Identify which cell holds the provided text, then report its (X, Y) central coordinate. 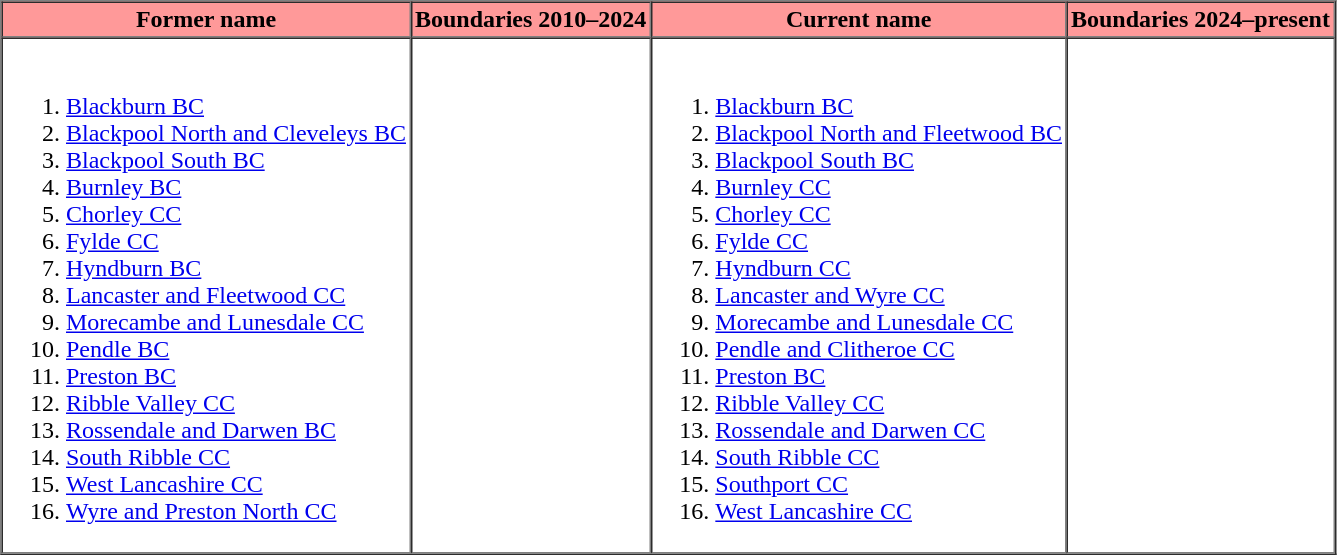
Boundaries 2024–present (1200, 20)
Former name (206, 20)
Current name (859, 20)
Boundaries 2010–2024 (530, 20)
